Return (x, y) of the center of cell containing provided text 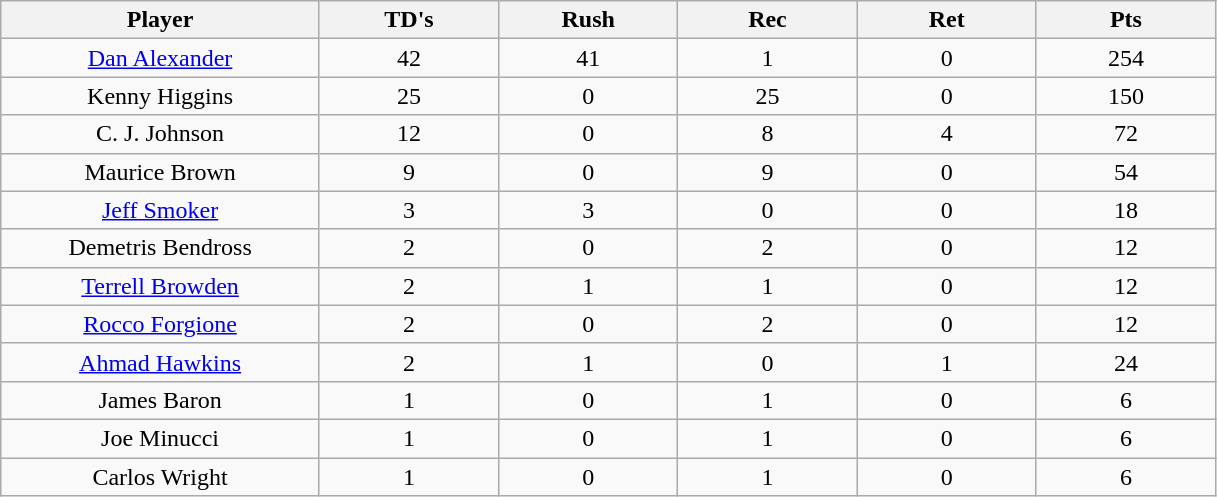
254 (1126, 58)
150 (1126, 96)
8 (768, 134)
Player (160, 20)
C. J. Johnson (160, 134)
Rec (768, 20)
41 (588, 58)
72 (1126, 134)
54 (1126, 172)
Carlos Wright (160, 477)
Rush (588, 20)
4 (946, 134)
18 (1126, 210)
TD's (408, 20)
42 (408, 58)
Pts (1126, 20)
Dan Alexander (160, 58)
James Baron (160, 400)
Jeff Smoker (160, 210)
Maurice Brown (160, 172)
Rocco Forgione (160, 324)
Terrell Browden (160, 286)
Ahmad Hawkins (160, 362)
24 (1126, 362)
Ret (946, 20)
Kenny Higgins (160, 96)
Demetris Bendross (160, 248)
Joe Minucci (160, 438)
